Find where the given text appears and provide that cell's center as [X, Y] coordinate. 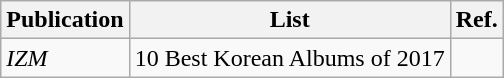
Ref. [476, 20]
IZM [65, 58]
10 Best Korean Albums of 2017 [290, 58]
Publication [65, 20]
List [290, 20]
